Search for the cell housing the specified text and yield its (X, Y) center coordinate. 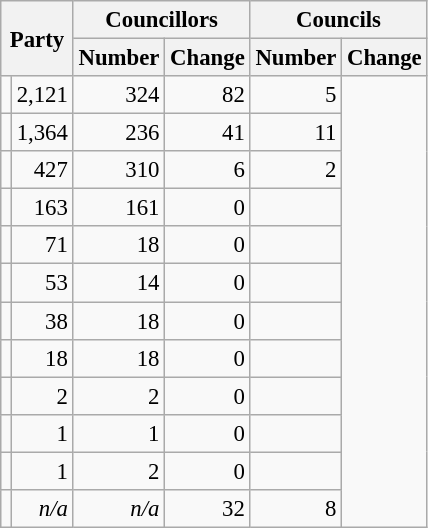
5 (296, 95)
163 (42, 208)
161 (119, 208)
32 (208, 509)
1,364 (42, 133)
310 (119, 170)
8 (296, 509)
6 (208, 170)
53 (42, 283)
2,121 (42, 95)
82 (208, 95)
14 (119, 283)
427 (42, 170)
41 (208, 133)
Councillors (162, 20)
Councils (338, 20)
Party (37, 38)
11 (296, 133)
71 (42, 245)
324 (119, 95)
38 (42, 321)
236 (119, 133)
